Identify which cell holds the provided text, then report its [X, Y] central coordinate. 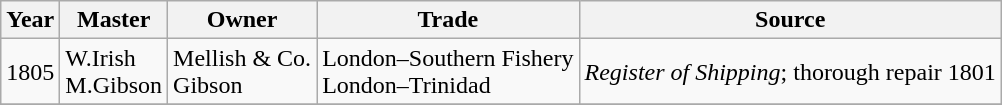
Source [790, 20]
Register of Shipping; thorough repair 1801 [790, 72]
W.IrishM.Gibson [114, 72]
Mellish & Co.Gibson [242, 72]
Owner [242, 20]
Year [30, 20]
London–Southern FisheryLondon–Trinidad [448, 72]
1805 [30, 72]
Trade [448, 20]
Master [114, 20]
